Capture the cell that displays the provided text and extract its (X, Y) central coordinate. 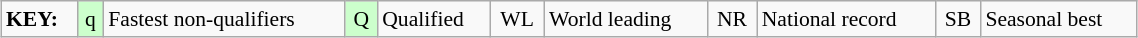
Seasonal best (1058, 19)
q (90, 19)
Q (361, 19)
NR (732, 19)
SB (958, 19)
Qualified (434, 19)
KEY: (40, 19)
Fastest non-qualifiers (224, 19)
World leading (626, 19)
National record (846, 19)
WL (517, 19)
